Extract the [X, Y] coordinate from the center of the cell holding the provided text.  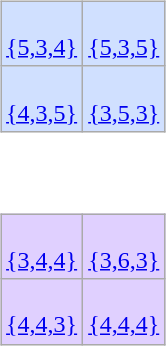
{4,4,4} [124, 312]
{4,3,5} [42, 98]
{5,3,5} [124, 34]
{3,4,4} [42, 246]
{5,3,4} [42, 34]
{3,6,3} [124, 246]
{4,4,3} [42, 312]
{3,5,3} [124, 98]
